Locate the cell with the specified text and output its (x, y) center coordinate. 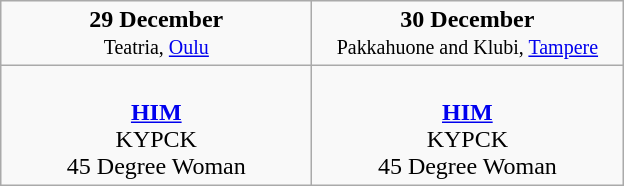
30 December Pakkahuone and Klubi, Tampere (468, 34)
29 December Teatria, Oulu (156, 34)
